Search for the cell housing the specified text and yield its (X, Y) center coordinate. 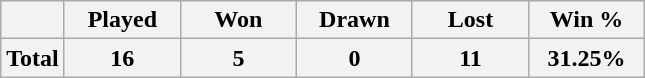
Won (238, 20)
11 (470, 58)
Drawn (354, 20)
5 (238, 58)
Played (122, 20)
Win % (587, 20)
16 (122, 58)
Total (33, 58)
Lost (470, 20)
31.25% (587, 58)
0 (354, 58)
